Provide the (X, Y) coordinate of the cell's center where the given text is located.  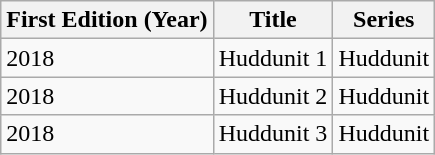
Huddunit 1 (273, 58)
First Edition (Year) (107, 20)
Series (384, 20)
Huddunit 3 (273, 134)
Title (273, 20)
Huddunit 2 (273, 96)
